Find where the given text appears and provide that cell's center as [X, Y] coordinate. 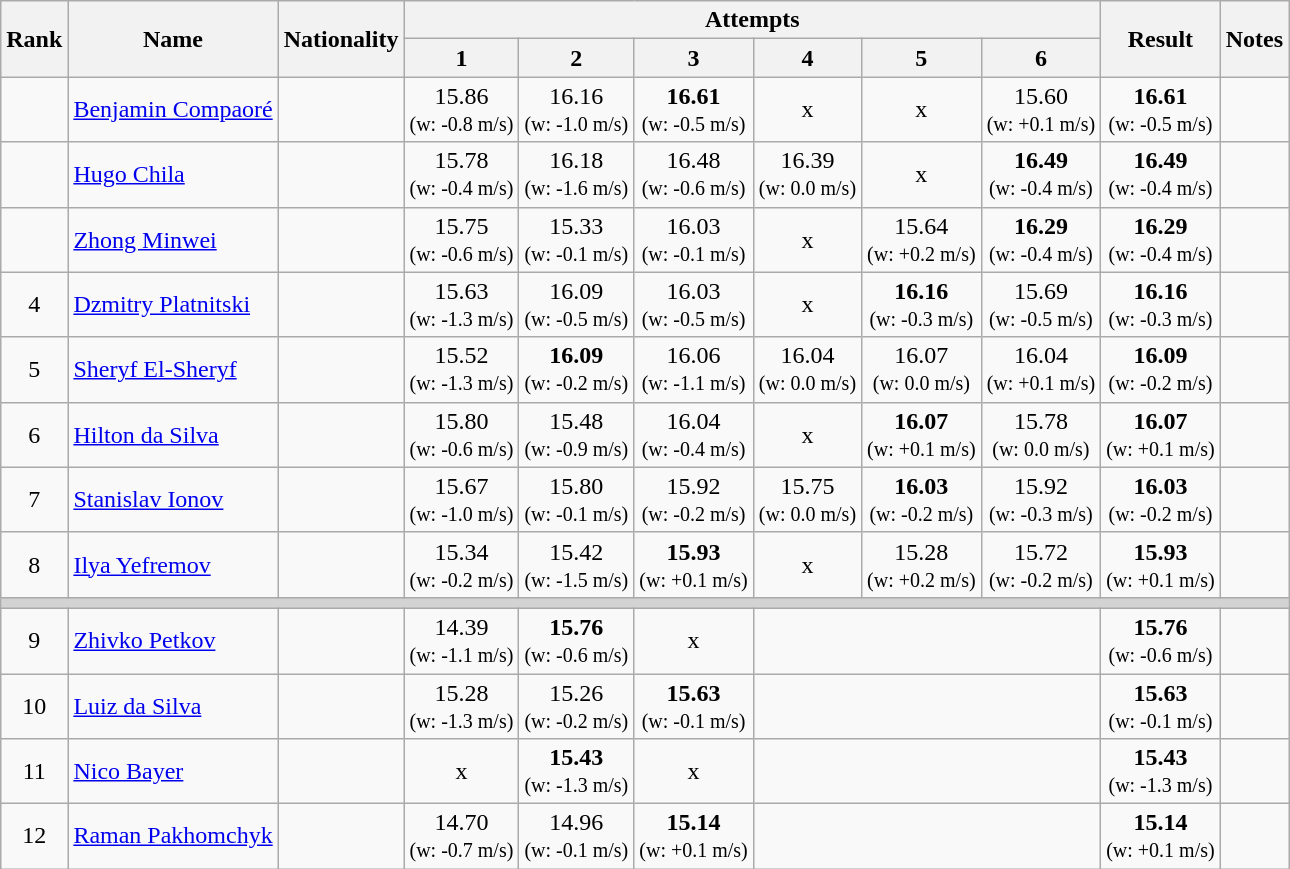
Hilton da Silva [173, 434]
15.26(w: -0.2 m/s) [576, 706]
15.52(w: -1.3 m/s) [462, 370]
2 [576, 58]
Notes [1254, 39]
16.04(w: +0.1 m/s) [1041, 370]
15.75(w: 0.0 m/s) [807, 500]
Name [173, 39]
7 [34, 500]
Zhivko Petkov [173, 640]
12 [34, 836]
8 [34, 564]
16.16(w: -1.0 m/s) [576, 110]
14.39(w: -1.1 m/s) [462, 640]
15.78(w: 0.0 m/s) [1041, 434]
15.92(w: -0.2 m/s) [694, 500]
15.64(w: +0.2 m/s) [922, 240]
16.04(w: 0.0 m/s) [807, 370]
16.09(w: -0.5 m/s) [576, 304]
Attempts [752, 20]
Stanislav Ionov [173, 500]
Result [1161, 39]
15.63(w: -1.3 m/s) [462, 304]
Dzmitry Platnitski [173, 304]
14.96(w: -0.1 m/s) [576, 836]
15.48(w: -0.9 m/s) [576, 434]
16.03(w: -0.2 m/s) [922, 500]
15.28(w: +0.2 m/s) [922, 564]
16.29 (w: -0.4 m/s) [1161, 240]
16.48(w: -0.6 m/s) [694, 174]
15.72(w: -0.2 m/s) [1041, 564]
15.63 (w: -0.1 m/s) [1161, 706]
16.49(w: -0.4 m/s) [1041, 174]
Luiz da Silva [173, 706]
11 [34, 772]
Zhong Minwei [173, 240]
16.39(w: 0.0 m/s) [807, 174]
16.18(w: -1.6 m/s) [576, 174]
15.34(w: -0.2 m/s) [462, 564]
16.16 (w: -0.3 m/s) [1161, 304]
16.04(w: -0.4 m/s) [694, 434]
16.61 (w: -0.5 m/s) [1161, 110]
16.29(w: -0.4 m/s) [1041, 240]
16.61(w: -0.5 m/s) [694, 110]
3 [694, 58]
15.93(w: +0.1 m/s) [694, 564]
15.14 (w: +0.1 m/s) [1161, 836]
16.09(w: -0.2 m/s) [576, 370]
15.69(w: -0.5 m/s) [1041, 304]
Nationality [341, 39]
15.28(w: -1.3 m/s) [462, 706]
Benjamin Compaoré [173, 110]
15.92(w: -0.3 m/s) [1041, 500]
14.70(w: -0.7 m/s) [462, 836]
16.07(w: +0.1 m/s) [922, 434]
16.07(w: 0.0 m/s) [922, 370]
15.76 (w: -0.6 m/s) [1161, 640]
Nico Bayer [173, 772]
15.43(w: -1.3 m/s) [576, 772]
16.06(w: -1.1 m/s) [694, 370]
Ilya Yefremov [173, 564]
1 [462, 58]
15.67(w: -1.0 m/s) [462, 500]
9 [34, 640]
Raman Pakhomchyk [173, 836]
15.86(w: -0.8 m/s) [462, 110]
15.14(w: +0.1 m/s) [694, 836]
15.43 (w: -1.3 m/s) [1161, 772]
16.49 (w: -0.4 m/s) [1161, 174]
15.42(w: -1.5 m/s) [576, 564]
15.80(w: -0.6 m/s) [462, 434]
15.76(w: -0.6 m/s) [576, 640]
15.93 (w: +0.1 m/s) [1161, 564]
16.03(w: -0.1 m/s) [694, 240]
16.16(w: -0.3 m/s) [922, 304]
16.03(w: -0.5 m/s) [694, 304]
15.63(w: -0.1 m/s) [694, 706]
15.75(w: -0.6 m/s) [462, 240]
Sheryf El-Sheryf [173, 370]
15.80(w: -0.1 m/s) [576, 500]
16.09 (w: -0.2 m/s) [1161, 370]
15.33(w: -0.1 m/s) [576, 240]
16.03 (w: -0.2 m/s) [1161, 500]
10 [34, 706]
Rank [34, 39]
15.60(w: +0.1 m/s) [1041, 110]
16.07 (w: +0.1 m/s) [1161, 434]
15.78(w: -0.4 m/s) [462, 174]
Hugo Chila [173, 174]
